Identify which cell holds the provided text, then report its [x, y] central coordinate. 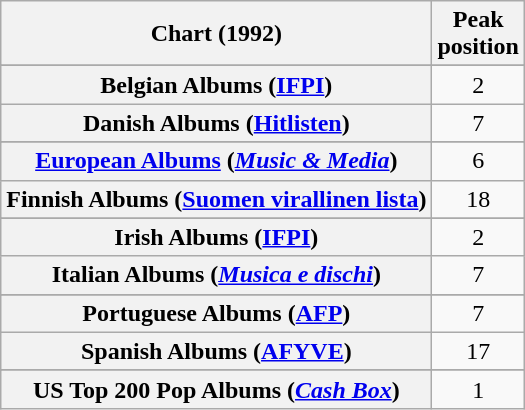
Belgian Albums (IFPI) [216, 85]
1 [478, 389]
17 [478, 351]
Portuguese Albums (AFP) [216, 313]
US Top 200 Pop Albums (Cash Box) [216, 389]
Chart (1992) [216, 34]
European Albums (Music & Media) [216, 161]
18 [478, 199]
Danish Albums (Hitlisten) [216, 123]
Spanish Albums (AFYVE) [216, 351]
Irish Albums (IFPI) [216, 237]
6 [478, 161]
Peakposition [478, 34]
Finnish Albums (Suomen virallinen lista) [216, 199]
Italian Albums (Musica e dischi) [216, 275]
